Return [X, Y] of the center of cell containing provided text 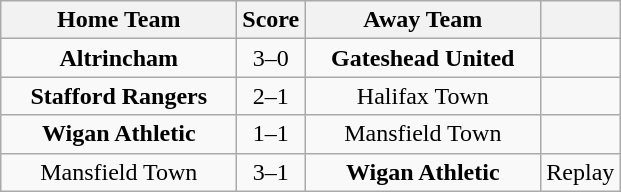
Gateshead United [423, 58]
3–0 [271, 58]
1–1 [271, 134]
Away Team [423, 20]
3–1 [271, 172]
Score [271, 20]
Home Team [119, 20]
Halifax Town [423, 96]
Replay [580, 172]
Altrincham [119, 58]
2–1 [271, 96]
Stafford Rangers [119, 96]
